Scan for the cell matching the given text and deliver its [x, y] coordinate at center. 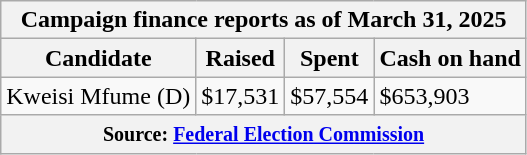
Spent [330, 58]
Candidate [98, 58]
Source: Federal Election Commission [264, 134]
$653,903 [450, 96]
$17,531 [240, 96]
Kweisi Mfume (D) [98, 96]
Campaign finance reports as of March 31, 2025 [264, 20]
Raised [240, 58]
$57,554 [330, 96]
Cash on hand [450, 58]
